Extract the (X, Y) coordinate from the center of the cell holding the provided text.  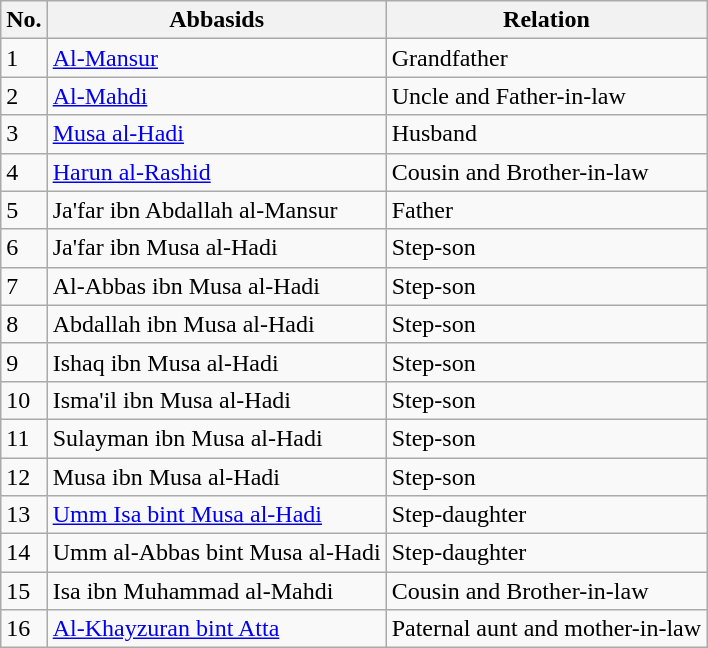
3 (24, 134)
1 (24, 58)
Father (546, 210)
Abdallah ibn Musa al-Hadi (216, 324)
Isa ibn Muhammad al-Mahdi (216, 591)
5 (24, 210)
No. (24, 20)
Harun al-Rashid (216, 172)
Musa al-Hadi (216, 134)
2 (24, 96)
Relation (546, 20)
Paternal aunt and mother-in-law (546, 629)
Abbasids (216, 20)
10 (24, 400)
15 (24, 591)
13 (24, 515)
Sulayman ibn Musa al-Hadi (216, 438)
7 (24, 286)
12 (24, 477)
16 (24, 629)
Al-Mansur (216, 58)
8 (24, 324)
Al-Abbas ibn Musa al-Hadi (216, 286)
Uncle and Father-in-law (546, 96)
Husband (546, 134)
Ja'far ibn Musa al-Hadi (216, 248)
14 (24, 553)
Musa ibn Musa al-Hadi (216, 477)
Umm Isa bint Musa al-Hadi (216, 515)
Grandfather (546, 58)
11 (24, 438)
Al-Khayzuran bint Atta (216, 629)
Ishaq ibn Musa al-Hadi (216, 362)
9 (24, 362)
4 (24, 172)
Isma'il ibn Musa al-Hadi (216, 400)
Al-Mahdi (216, 96)
6 (24, 248)
Umm al-Abbas bint Musa al-Hadi (216, 553)
Ja'far ibn Abdallah al-Mansur (216, 210)
